Locate the cell with the specified text and output its (X, Y) center coordinate. 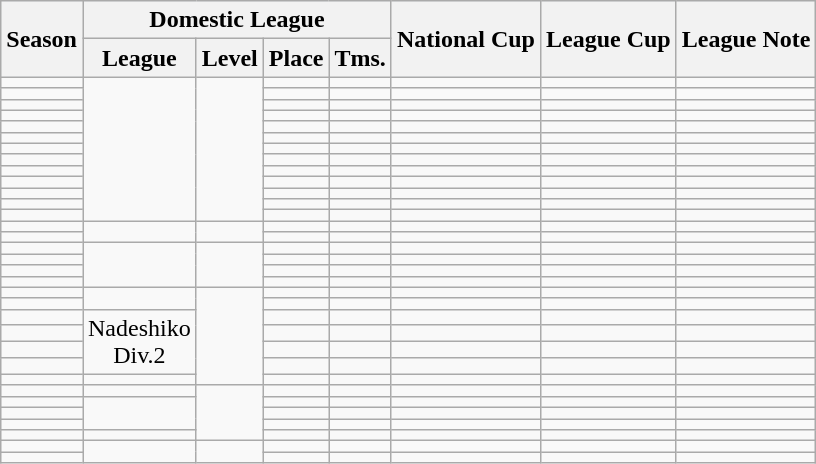
Level (230, 58)
NadeshikoDiv.2 (139, 342)
League (139, 58)
Place (296, 58)
Season (42, 39)
Tms. (360, 58)
League Note (746, 39)
National Cup (466, 39)
League Cup (608, 39)
Domestic League (236, 20)
